Output the [X, Y] coordinate of the center of the cell containing the given text.  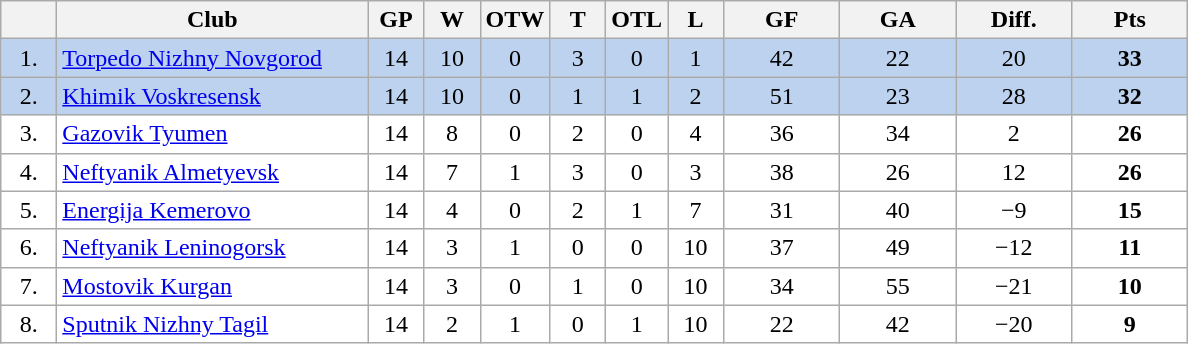
5. [29, 210]
51 [782, 96]
Energija Kemerovo [212, 210]
Gazovik Tyumen [212, 134]
Torpedo Nizhny Novgorod [212, 58]
7. [29, 286]
GA [898, 20]
3. [29, 134]
W [452, 20]
55 [898, 286]
−9 [1014, 210]
−20 [1014, 324]
31 [782, 210]
12 [1014, 172]
15 [1130, 210]
6. [29, 248]
38 [782, 172]
Diff. [1014, 20]
36 [782, 134]
4. [29, 172]
49 [898, 248]
32 [1130, 96]
−21 [1014, 286]
Mostovik Kurgan [212, 286]
23 [898, 96]
Club [212, 20]
Neftyanik Almetyevsk [212, 172]
−12 [1014, 248]
37 [782, 248]
11 [1130, 248]
33 [1130, 58]
GP [396, 20]
1. [29, 58]
2. [29, 96]
20 [1014, 58]
28 [1014, 96]
Sputnik Nizhny Tagil [212, 324]
8 [452, 134]
T [578, 20]
OTL [637, 20]
L [696, 20]
GF [782, 20]
Neftyanik Leninogorsk [212, 248]
40 [898, 210]
OTW [515, 20]
8. [29, 324]
Pts [1130, 20]
Khimik Voskresensk [212, 96]
9 [1130, 324]
